Find where the given text appears and provide that cell's center as (x, y) coordinate. 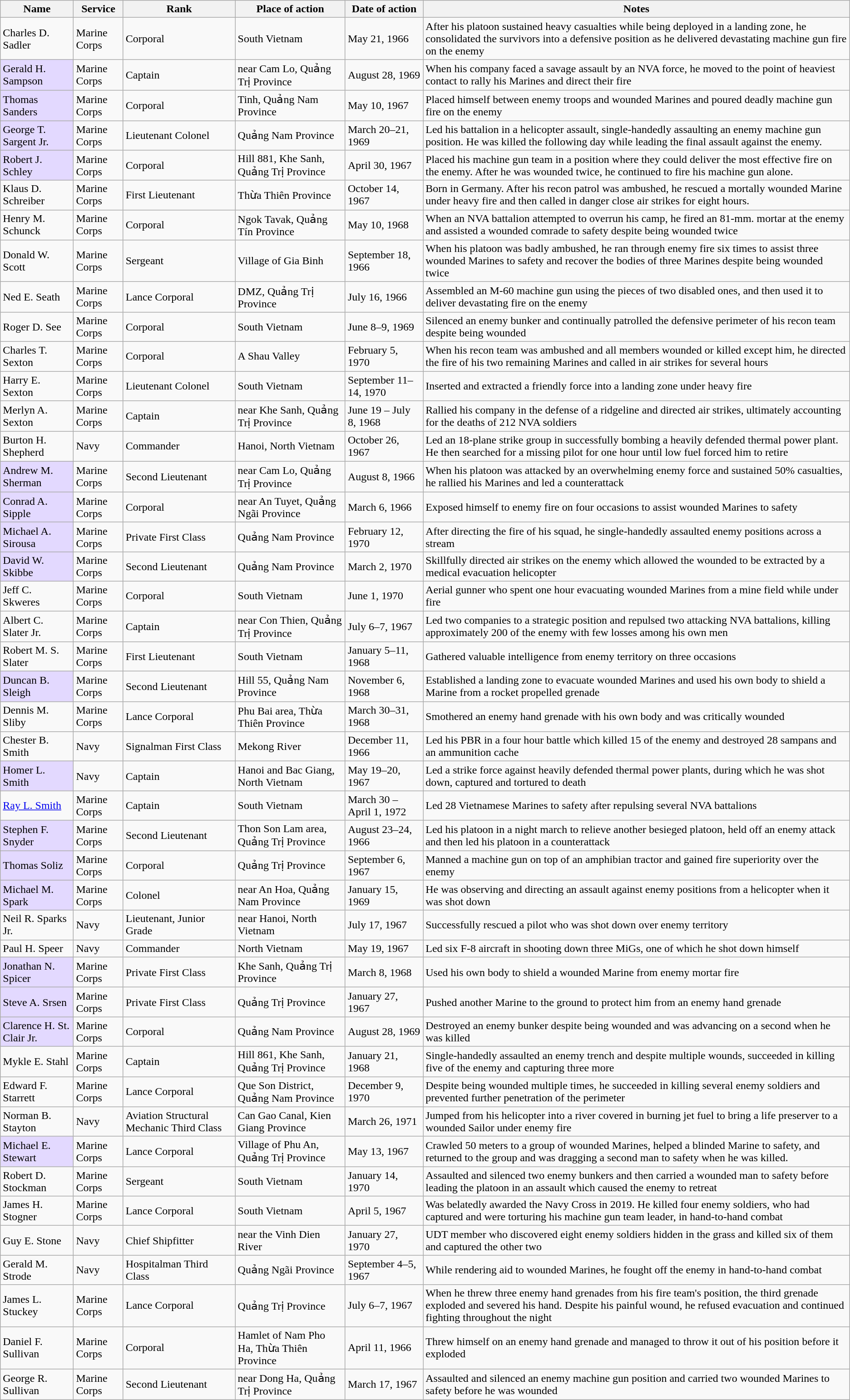
March 8, 1968 (384, 972)
Chief Shipfitter (179, 1240)
July 16, 1966 (384, 297)
James H. Stogner (37, 1211)
May 10, 1967 (384, 105)
January 15, 1969 (384, 895)
May 19, 1967 (384, 948)
George T. Sargent Jr. (37, 135)
Jonathan N. Spicer (37, 972)
Donald W. Scott (37, 261)
September 4–5, 1967 (384, 1270)
Ngok Tavak, Quảng Tín Province (290, 225)
Norman B. Stayton (37, 1121)
Signalman First Class (179, 746)
DMZ, Quảng Trị Province (290, 297)
While rendering aid to wounded Marines, he fought off the enemy in hand-to-hand combat (637, 1270)
August 23–24, 1966 (384, 835)
September 18, 1966 (384, 261)
June 8–9, 1969 (384, 327)
Harry E. Sexton (37, 386)
near Hanoi, North Vietnam (290, 925)
June 1, 1970 (384, 596)
Threw himself on an enemy hand grenade and managed to throw it out of his position before it exploded (637, 1348)
Hill 881, Khe Sanh, Quảng Trị Province (290, 165)
Despite being wounded multiple times, he succeeded in killing several enemy soldiers and prevented further penetration of the perimeter (637, 1092)
May 13, 1967 (384, 1151)
Service (98, 9)
Homer L. Smith (37, 776)
January 14, 1970 (384, 1181)
Manned a machine gun on top of an amphibian tractor and gained fire superiority over the enemy (637, 865)
Klaus D. Schreiber (37, 195)
Quảng Ngãi Province (290, 1270)
North Vietnam (290, 948)
Used his own body to shield a wounded Marine from enemy mortar fire (637, 972)
Phu Bai area, Thừa Thiên Province (290, 716)
Can Gao Canal, Kien Giang Province (290, 1121)
Destroyed an enemy bunker despite being wounded and was advancing on a second when he was killed (637, 1031)
Assaulted and silenced an enemy machine gun position and carried two wounded Marines to safety before he was wounded (637, 1385)
April 5, 1967 (384, 1211)
Duncan B. Sleigh (37, 686)
Hamlet of Nam Pho Ha, Thừa Thiên Province (290, 1348)
Hanoi, North Vietnam (290, 447)
August 8, 1966 (384, 477)
Ray L. Smith (37, 805)
December 11, 1966 (384, 746)
near An Hoa, Quảng Nam Province (290, 895)
May 10, 1968 (384, 225)
Gerald H. Sampson (37, 75)
March 6, 1966 (384, 508)
Silenced an enemy bunker and continually patrolled the defensive perimeter of his recon team despite being wounded (637, 327)
January 21, 1968 (384, 1061)
Village of Gia Binh (290, 261)
March 30–31, 1968 (384, 716)
March 17, 1967 (384, 1385)
Aerial gunner who spent one hour evacuating wounded Marines from a mine field while under fire (637, 596)
January 5–11, 1968 (384, 656)
When his platoon was attacked by an overwhelming enemy force and sustained 50% casualties, he rallied his Marines and led a counterattack (637, 477)
David W. Skibbe (37, 567)
Hill 861, Khe Sanh, Quảng Trị Province (290, 1061)
Michael A. Sirousa (37, 537)
UDT member who discovered eight enemy soldiers hidden in the grass and killed six of them and captured the other two (637, 1240)
September 6, 1967 (384, 865)
James L. Stuckey (37, 1306)
Michael E. Stewart (37, 1151)
Dennis M. Sliby (37, 716)
George R. Sullivan (37, 1385)
Lieutenant, Junior Grade (179, 925)
Roger D. See (37, 327)
Led a strike force against heavily defended thermal power plants, during which he was shot down, captured and tortured to death (637, 776)
Chester B. Smith (37, 746)
Thừa Thiên Province (290, 195)
July 17, 1967 (384, 925)
Inserted and extracted a friendly force into a landing zone under heavy fire (637, 386)
Smothered an enemy hand grenade with his own body and was critically wounded (637, 716)
April 11, 1966 (384, 1348)
Led six F-8 aircraft in shooting down three MiGs, one of which he shot down himself (637, 948)
Pushed another Marine to the ground to protect him from an enemy hand grenade (637, 1002)
Assembled an M-60 machine gun using the pieces of two disabled ones, and then used it to deliver devastating fire on the enemy (637, 297)
near An Tuyet, Quảng Ngãi Province (290, 508)
Robert D. Stockman (37, 1181)
January 27, 1970 (384, 1240)
near the Vinh Dien River (290, 1240)
Thomas Sanders (37, 105)
January 27, 1967 (384, 1002)
November 6, 1968 (384, 686)
Hanoi and Bac Giang, North Vietnam (290, 776)
March 2, 1970 (384, 567)
Name (37, 9)
Henry M. Schunck (37, 225)
Que Son District, Quảng Nam Province (290, 1092)
May 21, 1966 (384, 39)
Burton H. Shepherd (37, 447)
Steve A. Srsen (37, 1002)
Placed himself between enemy troops and wounded Marines and poured deadly machine gun fire on the enemy (637, 105)
Edward F. Starrett (37, 1092)
April 30, 1967 (384, 165)
He was observing and directing an assault against enemy positions from a helicopter when it was shot down (637, 895)
Jumped from his helicopter into a river covered in burning jet fuel to bring a life preserver to a wounded Sailor under enemy fire (637, 1121)
near Con Thien, Quảng Trị Province (290, 626)
After directing the fire of his squad, he single-handedly assaulted enemy positions across a stream (637, 537)
Led his PBR in a four hour battle which killed 15 of the enemy and destroyed 28 sampans and an ammunition cache (637, 746)
When his company faced a savage assault by an NVA force, he moved to the point of heaviest contact to rally his Marines and direct their fire (637, 75)
A Shau Valley (290, 356)
Merlyn A. Sexton (37, 416)
Daniel F. Sullivan (37, 1348)
Thomas Soliz (37, 865)
Single-handedly assaulted an enemy trench and despite multiple wounds, succeeded in killing five of the enemy and capturing three more (637, 1061)
Notes (637, 9)
Tinh, Quảng Nam Province (290, 105)
Mykle E. Stahl (37, 1061)
March 20–21, 1969 (384, 135)
Rank (179, 9)
Robert J. Schley (37, 165)
June 19 – July 8, 1968 (384, 416)
Andrew M. Sherman (37, 477)
Mekong River (290, 746)
Stephen F. Snyder (37, 835)
May 19–20, 1967 (384, 776)
Village of Phu An, Quảng Trị Province (290, 1151)
Michael M. Spark (37, 895)
December 9, 1970 (384, 1092)
Robert M. S. Slater (37, 656)
March 26, 1971 (384, 1121)
Hill 55, Quảng Nam Province (290, 686)
Gerald M. Strode (37, 1270)
Conrad A. Sipple (37, 508)
March 30 – April 1, 1972 (384, 805)
Neil R. Sparks Jr. (37, 925)
Led 28 Vietnamese Marines to safety after repulsing several NVA battalions (637, 805)
Led his platoon in a night march to relieve another besieged platoon, held off an enemy attack and then led his platoon in a counterattack (637, 835)
Thon Son Lam area, Quảng Trị Province (290, 835)
Gathered valuable intelligence from enemy territory on three occasions (637, 656)
Ned E. Seath (37, 297)
near Dong Ha, Quảng Trị Province (290, 1385)
October 26, 1967 (384, 447)
Aviation Structural Mechanic Third Class (179, 1121)
Rallied his company in the defense of a ridgeline and directed air strikes, ultimately accounting for the deaths of 212 NVA soldiers (637, 416)
Paul H. Speer (37, 948)
February 12, 1970 (384, 537)
Albert C. Slater Jr. (37, 626)
Exposed himself to enemy fire on four occasions to assist wounded Marines to safety (637, 508)
Khe Sanh, Quảng Trị Province (290, 972)
Charles D. Sadler (37, 39)
Hospitalman Third Class (179, 1270)
Guy E. Stone (37, 1240)
Skillfully directed air strikes on the enemy which allowed the wounded to be extracted by a medical evacuation helicopter (637, 567)
October 14, 1967 (384, 195)
Successfully rescued a pilot who was shot down over enemy territory (637, 925)
Date of action (384, 9)
Clarence H. St. Clair Jr. (37, 1031)
near Khe Sanh, Quảng Trị Province (290, 416)
Place of action (290, 9)
Colonel (179, 895)
Jeff C. Skweres (37, 596)
September 11–14, 1970 (384, 386)
Established a landing zone to evacuate wounded Marines and used his own body to shield a Marine from a rocket propelled grenade (637, 686)
February 5, 1970 (384, 356)
Charles T. Sexton (37, 356)
